For the text-containing cell, return its midpoint in (X, Y) coordinate format. 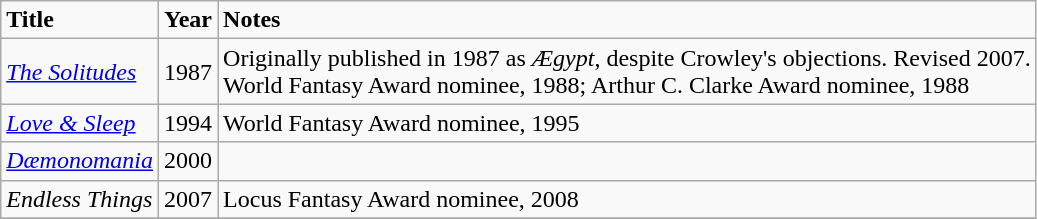
Title (80, 20)
1994 (188, 123)
Notes (628, 20)
2007 (188, 199)
World Fantasy Award nominee, 1995 (628, 123)
Dæmonomania (80, 161)
1987 (188, 72)
Year (188, 20)
Love & Sleep (80, 123)
Endless Things (80, 199)
Locus Fantasy Award nominee, 2008 (628, 199)
2000 (188, 161)
The Solitudes (80, 72)
